Return [x, y] of the center of cell containing provided text 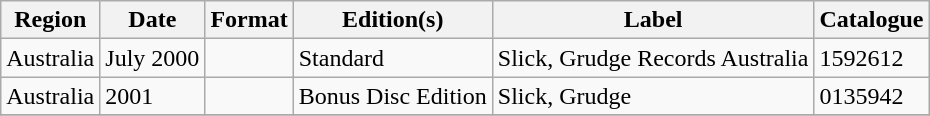
Label [653, 20]
Edition(s) [392, 20]
Standard [392, 58]
July 2000 [152, 58]
Slick, Grudge Records Australia [653, 58]
Bonus Disc Edition [392, 96]
Catalogue [872, 20]
Date [152, 20]
1592612 [872, 58]
Region [50, 20]
Slick, Grudge [653, 96]
Format [249, 20]
0135942 [872, 96]
2001 [152, 96]
